Extract the [x, y] coordinate from the center of the cell holding the provided text.  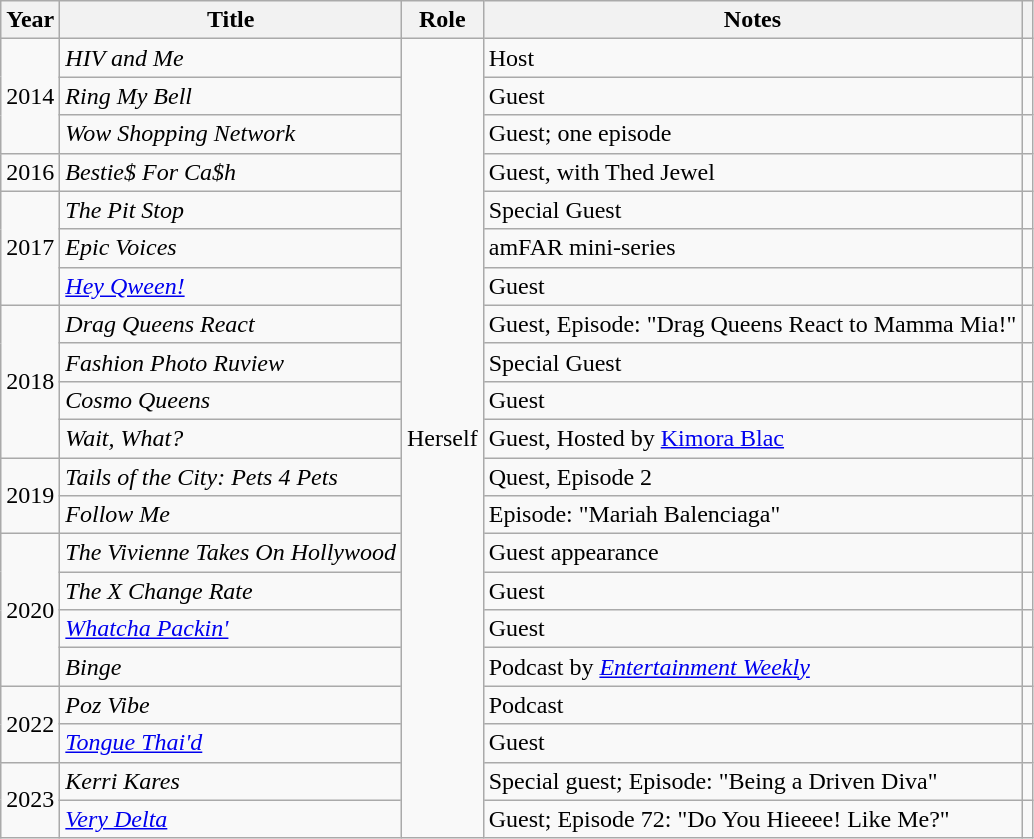
Poz Vibe [231, 705]
Herself [443, 438]
2023 [30, 800]
Guest; one episode [752, 134]
The X Change Rate [231, 591]
Guest; Episode 72: "Do You Hieeee! Like Me?" [752, 819]
Binge [231, 667]
Notes [752, 20]
Drag Queens React [231, 324]
Ring My Bell [231, 96]
2014 [30, 96]
Bestie$ For Ca$h [231, 172]
Episode: "Mariah Balenciaga" [752, 515]
Year [30, 20]
Wait, What? [231, 438]
HIV and Me [231, 58]
Guest, Hosted by Kimora Blac [752, 438]
Very Delta [231, 819]
Podcast by Entertainment Weekly [752, 667]
Guest appearance [752, 553]
Follow Me [231, 515]
Tongue Thai'd [231, 743]
Kerri Kares [231, 781]
2019 [30, 496]
Quest, Episode 2 [752, 477]
2017 [30, 248]
Hey Qween! [231, 286]
Host [752, 58]
Role [443, 20]
Guest, with Thed Jewel [752, 172]
2020 [30, 610]
Fashion Photo Ruview [231, 362]
2018 [30, 381]
Cosmo Queens [231, 400]
Title [231, 20]
Whatcha Packin' [231, 629]
Wow Shopping Network [231, 134]
2016 [30, 172]
The Pit Stop [231, 210]
2022 [30, 724]
amFAR mini-series [752, 248]
Guest, Episode: "Drag Queens React to Mamma Mia!" [752, 324]
The Vivienne Takes On Hollywood [231, 553]
Podcast [752, 705]
Special guest; Episode: "Being a Driven Diva" [752, 781]
Tails of the City: Pets 4 Pets [231, 477]
Epic Voices [231, 248]
